From the cell containing the given text, extract its center point as [X, Y] coordinate. 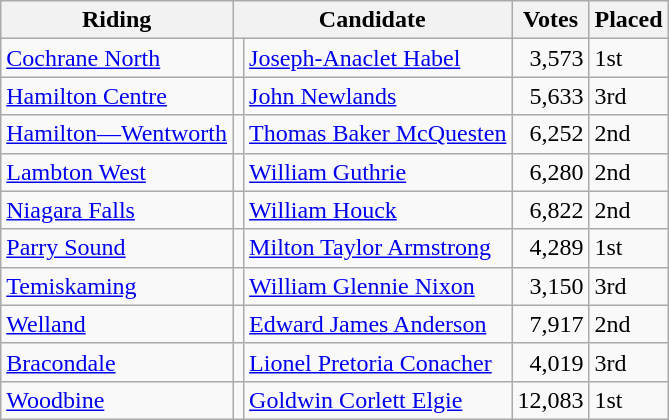
Edward James Anderson [378, 324]
4,289 [550, 248]
Candidate [372, 20]
Hamilton Centre [117, 96]
Riding [117, 20]
Temiskaming [117, 286]
5,633 [550, 96]
Woodbine [117, 400]
3,573 [550, 58]
Lionel Pretoria Conacher [378, 362]
Votes [550, 20]
William Glennie Nixon [378, 286]
4,019 [550, 362]
Parry Sound [117, 248]
Milton Taylor Armstrong [378, 248]
Hamilton—Wentworth [117, 134]
Thomas Baker McQuesten [378, 134]
Cochrane North [117, 58]
6,822 [550, 210]
12,083 [550, 400]
Niagara Falls [117, 210]
Placed [628, 20]
6,252 [550, 134]
William Houck [378, 210]
7,917 [550, 324]
John Newlands [378, 96]
Welland [117, 324]
William Guthrie [378, 172]
Joseph-Anaclet Habel [378, 58]
Goldwin Corlett Elgie [378, 400]
6,280 [550, 172]
3,150 [550, 286]
Bracondale [117, 362]
Lambton West [117, 172]
